Extract the [X, Y] coordinate from the center of the cell holding the provided text.  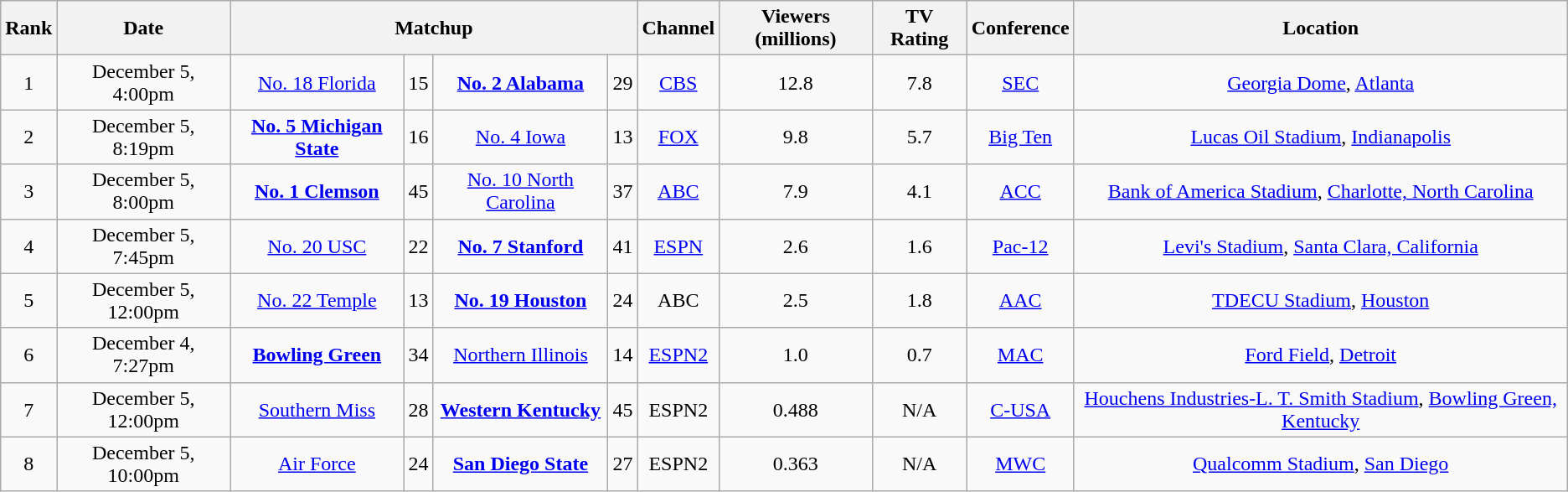
2.6 [796, 246]
28 [419, 409]
2 [28, 137]
Southern Miss [317, 409]
No. 20 USC [317, 246]
1.8 [920, 300]
7.9 [796, 191]
ACC [1020, 191]
No. 4 Iowa [521, 137]
San Diego State [521, 464]
3 [28, 191]
Bank of America Stadium, Charlotte, North Carolina [1320, 191]
22 [419, 246]
12.8 [796, 82]
1.0 [796, 355]
Channel [678, 28]
December 5, 4:00pm [144, 82]
2.5 [796, 300]
34 [419, 355]
Viewers (millions) [796, 28]
4.1 [920, 191]
5.7 [920, 137]
No. 1 Clemson [317, 191]
Lucas Oil Stadium, Indianapolis [1320, 137]
No. 18 Florida [317, 82]
Location [1320, 28]
7.8 [920, 82]
FOX [678, 137]
16 [419, 137]
No. 19 Houston [521, 300]
ESPN [678, 246]
41 [623, 246]
No. 10 North Carolina [521, 191]
December 5, 8:00pm [144, 191]
7 [28, 409]
MWC [1020, 464]
December 4, 7:27pm [144, 355]
No. 7 Stanford [521, 246]
9.8 [796, 137]
TV Rating [920, 28]
0.7 [920, 355]
Northern Illinois [521, 355]
29 [623, 82]
Qualcomm Stadium, San Diego [1320, 464]
December 5, 7:45pm [144, 246]
Levi's Stadium, Santa Clara, California [1320, 246]
December 5, 8:19pm [144, 137]
C-USA [1020, 409]
8 [28, 464]
15 [419, 82]
0.488 [796, 409]
Bowling Green [317, 355]
4 [28, 246]
6 [28, 355]
Conference [1020, 28]
Houchens Industries-L. T. Smith Stadium, Bowling Green, Kentucky [1320, 409]
1.6 [920, 246]
Big Ten [1020, 137]
No. 22 Temple [317, 300]
No. 2 Alabama [521, 82]
AAC [1020, 300]
CBS [678, 82]
Ford Field, Detroit [1320, 355]
Georgia Dome, Atlanta [1320, 82]
Date [144, 28]
Matchup [434, 28]
Western Kentucky [521, 409]
5 [28, 300]
TDECU Stadium, Houston [1320, 300]
Rank [28, 28]
No. 5 Michigan State [317, 137]
1 [28, 82]
MAC [1020, 355]
0.363 [796, 464]
December 5, 10:00pm [144, 464]
14 [623, 355]
SEC [1020, 82]
Pac-12 [1020, 246]
27 [623, 464]
37 [623, 191]
Air Force [317, 464]
